Locate the cell with the specified text and output its [X, Y] center coordinate. 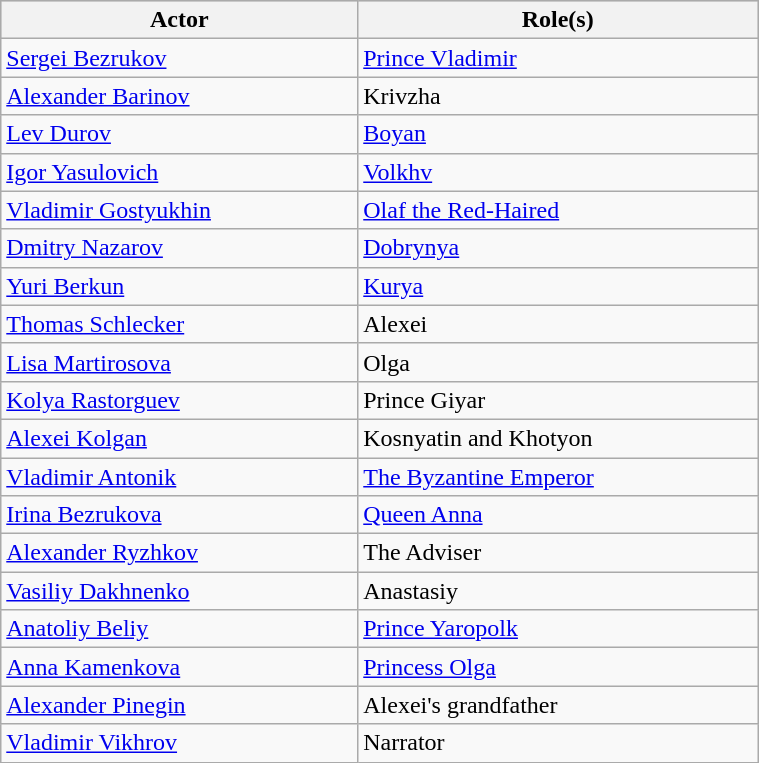
Yuri Berkun [180, 286]
Anastasiy [558, 591]
Alexei [558, 324]
Prince Vladimir [558, 58]
Sergei Bezrukov [180, 58]
Alexei Kolgan [180, 438]
Irina Bezrukova [180, 515]
Lisa Martirosova [180, 362]
Boyan [558, 134]
Volkhv [558, 172]
Olaf the Red-Haired [558, 210]
Krivzha [558, 96]
Actor [180, 20]
Thomas Schlecker [180, 324]
Alexander Barinov [180, 96]
Kurya [558, 286]
Alexander Ryzhkov [180, 553]
Anna Kamenkova [180, 667]
Princess Olga [558, 667]
The Byzantine Emperor [558, 477]
Prince Yaropolk [558, 629]
The Adviser [558, 553]
Vladimir Vikhrov [180, 743]
Dobrynya [558, 248]
Vladimir Gostyukhin [180, 210]
Alexei's grandfather [558, 705]
Alexander Pinegin [180, 705]
Olga [558, 362]
Kolya Rastorguev [180, 400]
Dmitry Nazarov [180, 248]
Vladimir Antonik [180, 477]
Lev Durov [180, 134]
Igor Yasulovich [180, 172]
Narrator [558, 743]
Prince Giyar [558, 400]
Queen Anna [558, 515]
Kosnyatin and Khotyon [558, 438]
Anatoliy Beliy [180, 629]
Role(s) [558, 20]
Vasiliy Dakhnenko [180, 591]
